Determine the [X, Y] coordinate at the center of the cell enclosing the given text.  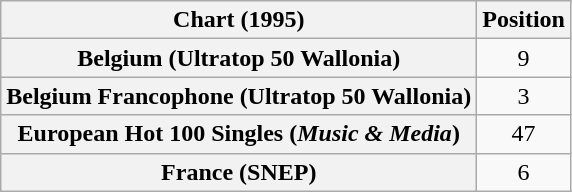
9 [524, 58]
European Hot 100 Singles (Music & Media) [239, 134]
Belgium Francophone (Ultratop 50 Wallonia) [239, 96]
Chart (1995) [239, 20]
6 [524, 172]
Belgium (Ultratop 50 Wallonia) [239, 58]
France (SNEP) [239, 172]
47 [524, 134]
3 [524, 96]
Position [524, 20]
